Find where the given text appears and provide that cell's center as [X, Y] coordinate. 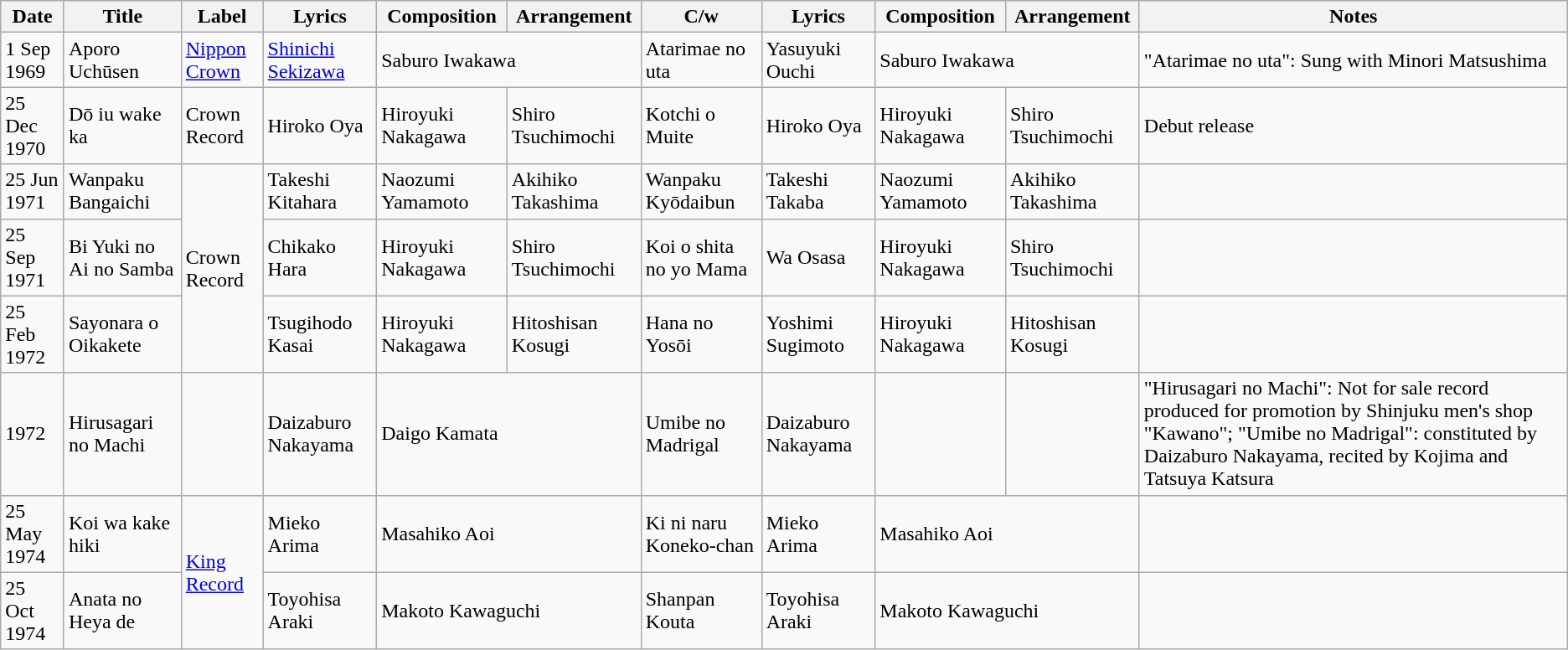
25 Jun 1971 [33, 191]
Notes [1354, 17]
25 Sep 1971 [33, 257]
25 May 1974 [33, 534]
Anata no Heya de [122, 611]
Tsugihodo Kasai [320, 334]
1972 [33, 434]
Koi o shita no yo Mama [701, 257]
Hirusagari no Machi [122, 434]
Ki ni naru Koneko-chan [701, 534]
Title [122, 17]
Date [33, 17]
"Atarimae no uta": Sung with Minori Matsushima [1354, 60]
Wa Osasa [818, 257]
Nippon Crown [222, 60]
Bi Yuki no Ai no Samba [122, 257]
1 Sep 1969 [33, 60]
King Record [222, 572]
Yoshimi Sugimoto [818, 334]
Koi wa kake hiki [122, 534]
Hana no Yosōi [701, 334]
Label [222, 17]
Takeshi Takaba [818, 191]
Shanpan Kouta [701, 611]
Umibe no Madrigal [701, 434]
Daigo Kamata [509, 434]
Wanpaku Bangaichi [122, 191]
Debut release [1354, 126]
25 Feb 1972 [33, 334]
25 Oct 1974 [33, 611]
Yasuyuki Ouchi [818, 60]
C/w [701, 17]
Aporo Uchūsen [122, 60]
Takeshi Kitahara [320, 191]
Shinichi Sekizawa [320, 60]
Wanpaku Kyōdaibun [701, 191]
Chikako Hara [320, 257]
25 Dec 1970 [33, 126]
Kotchi o Muite [701, 126]
Atarimae no uta [701, 60]
Sayonara o Oikakete [122, 334]
Dō iu wake ka [122, 126]
